Extract the [X, Y] coordinate from the center of the cell holding the provided text.  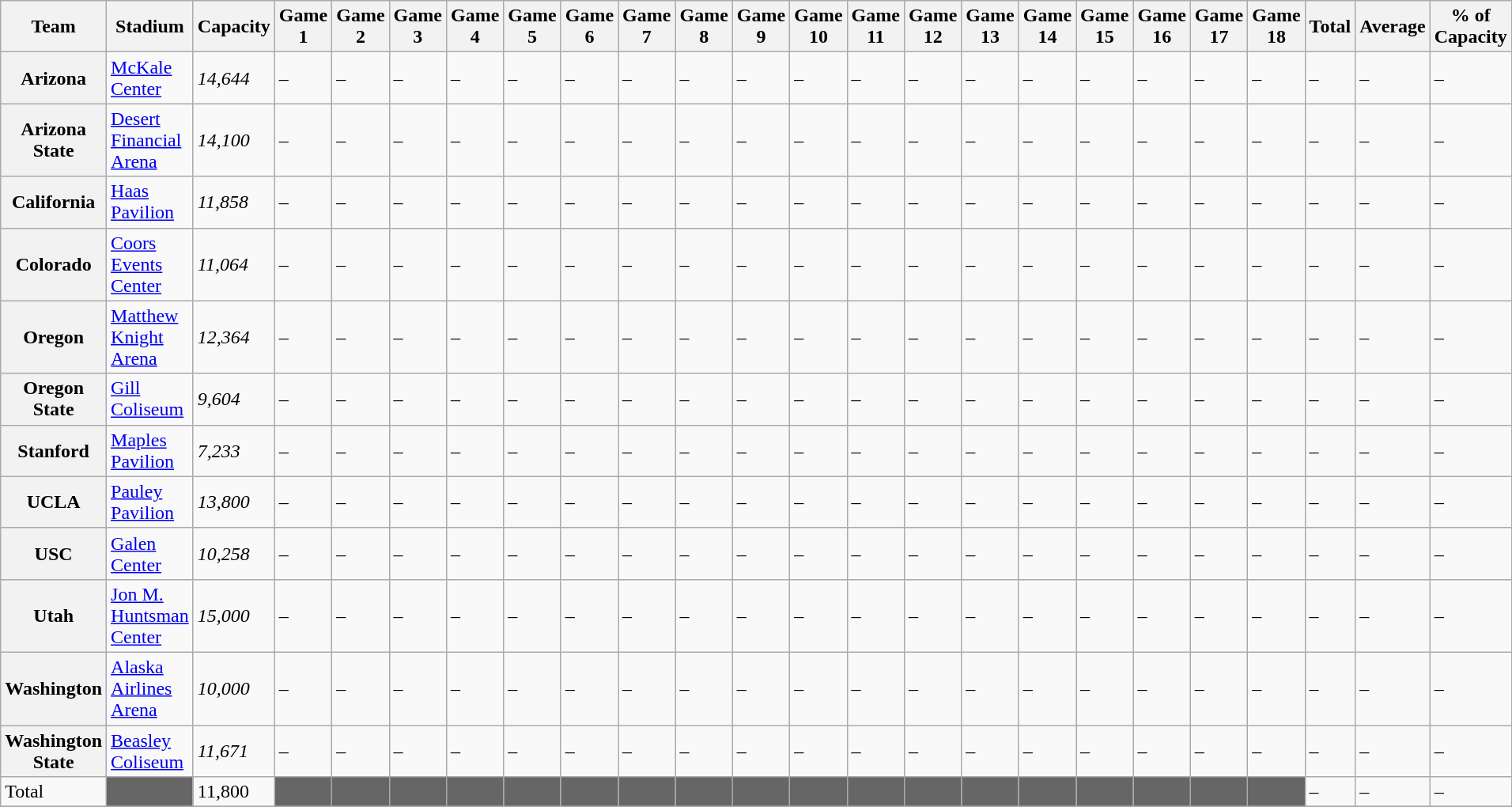
McKale Center [150, 78]
10,000 [234, 688]
9,604 [234, 399]
14,644 [234, 78]
Gill Coliseum [150, 399]
Oregon [54, 337]
Washington [54, 688]
Game 7 [647, 27]
Game 5 [532, 27]
7,233 [234, 451]
Game 1 [303, 27]
Arizona State [54, 140]
Stanford [54, 451]
Game 13 [990, 27]
Game 10 [818, 27]
12,364 [234, 337]
Game 14 [1047, 27]
Stadium [150, 27]
Team [54, 27]
Game 2 [361, 27]
Game 4 [474, 27]
Beasley Coliseum [150, 750]
Game 3 [418, 27]
Matthew Knight Arena [150, 337]
Maples Pavilion [150, 451]
Capacity [234, 27]
11,064 [234, 264]
Arizona [54, 78]
Game 9 [761, 27]
Average [1393, 27]
13,800 [234, 502]
Game 8 [704, 27]
California [54, 203]
Utah [54, 616]
Haas Pavilion [150, 203]
Colorado [54, 264]
Game 17 [1219, 27]
USC [54, 554]
Game 15 [1105, 27]
Game 11 [875, 27]
Oregon State [54, 399]
Game 18 [1276, 27]
Alaska Airlines Arena [150, 688]
11,671 [234, 750]
Desert Financial Arena [150, 140]
% of Capacity [1471, 27]
Game 12 [932, 27]
Washington State [54, 750]
11,858 [234, 203]
Coors Events Center [150, 264]
Game 16 [1162, 27]
Pauley Pavilion [150, 502]
10,258 [234, 554]
11,800 [234, 792]
Jon M. Huntsman Center [150, 616]
14,100 [234, 140]
UCLA [54, 502]
Galen Center [150, 554]
Game 6 [589, 27]
15,000 [234, 616]
